Extract the [x, y] coordinate from the center of the cell holding the provided text.  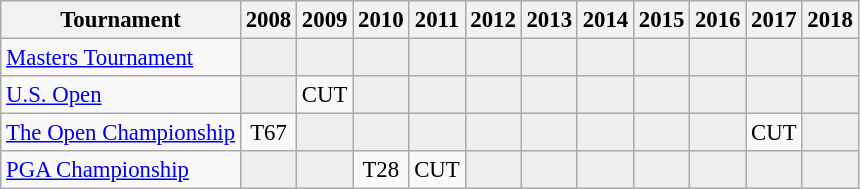
2009 [325, 20]
2018 [830, 20]
2013 [549, 20]
2011 [437, 20]
2014 [605, 20]
PGA Championship [121, 170]
The Open Championship [121, 133]
U.S. Open [121, 95]
2015 [661, 20]
2016 [718, 20]
T28 [381, 170]
2012 [493, 20]
2010 [381, 20]
T67 [268, 133]
Tournament [121, 20]
Masters Tournament [121, 58]
2008 [268, 20]
2017 [774, 20]
